Search for the cell housing the specified text and yield its [X, Y] center coordinate. 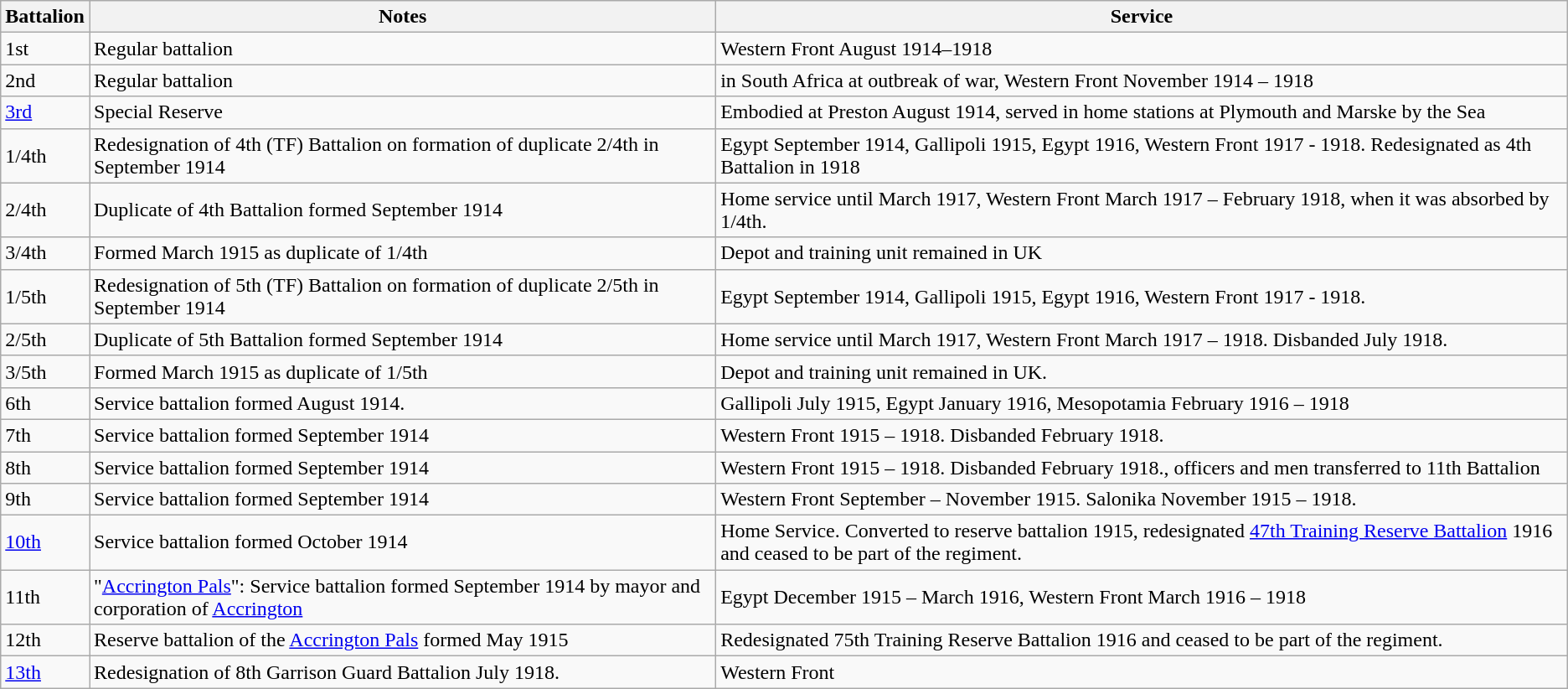
Formed March 1915 as duplicate of 1/4th [402, 253]
"Accrington Pals": Service battalion formed September 1914 by mayor and corporation of Accrington [402, 597]
Special Reserve [402, 112]
Service battalion formed August 1914. [402, 403]
Gallipoli July 1915, Egypt January 1916, Mesopotamia February 1916 – 1918 [1142, 403]
Egypt September 1914, Gallipoli 1915, Egypt 1916, Western Front 1917 - 1918. [1142, 297]
Western Front August 1914–1918 [1142, 49]
Formed March 1915 as duplicate of 1/5th [402, 371]
Depot and training unit remained in UK [1142, 253]
10th [45, 543]
13th [45, 672]
Redesignated 75th Training Reserve Battalion 1916 and ceased to be part of the regiment. [1142, 640]
Service [1142, 17]
Battalion [45, 17]
2/5th [45, 339]
Redesignation of 5th (TF) Battalion on formation of duplicate 2/5th in September 1914 [402, 297]
3rd [45, 112]
Egypt September 1914, Gallipoli 1915, Egypt 1916, Western Front 1917 - 1918. Redesignated as 4th Battalion in 1918 [1142, 156]
Egypt December 1915 – March 1916, Western Front March 1916 – 1918 [1142, 597]
8th [45, 467]
Redesignation of 4th (TF) Battalion on formation of duplicate 2/4th in September 1914 [402, 156]
in South Africa at outbreak of war, Western Front November 1914 – 1918 [1142, 80]
1/4th [45, 156]
Notes [402, 17]
12th [45, 640]
1/5th [45, 297]
2/4th [45, 210]
6th [45, 403]
Duplicate of 4th Battalion formed September 1914 [402, 210]
Duplicate of 5th Battalion formed September 1914 [402, 339]
Home service until March 1917, Western Front March 1917 – February 1918, when it was absorbed by 1/4th. [1142, 210]
Embodied at Preston August 1914, served in home stations at Plymouth and Marske by the Sea [1142, 112]
Redesignation of 8th Garrison Guard Battalion July 1918. [402, 672]
Western Front 1915 – 1918. Disbanded February 1918., officers and men transferred to 11th Battalion [1142, 467]
Home service until March 1917, Western Front March 1917 – 1918. Disbanded July 1918. [1142, 339]
Service battalion formed October 1914 [402, 543]
Western Front September – November 1915. Salonika November 1915 – 1918. [1142, 500]
Western Front 1915 – 1918. Disbanded February 1918. [1142, 435]
3/5th [45, 371]
9th [45, 500]
2nd [45, 80]
1st [45, 49]
Western Front [1142, 672]
11th [45, 597]
Depot and training unit remained in UK. [1142, 371]
7th [45, 435]
Home Service. Converted to reserve battalion 1915, redesignated 47th Training Reserve Battalion 1916 and ceased to be part of the regiment. [1142, 543]
3/4th [45, 253]
Reserve battalion of the Accrington Pals formed May 1915 [402, 640]
